Identify which cell holds the provided text, then report its (X, Y) central coordinate. 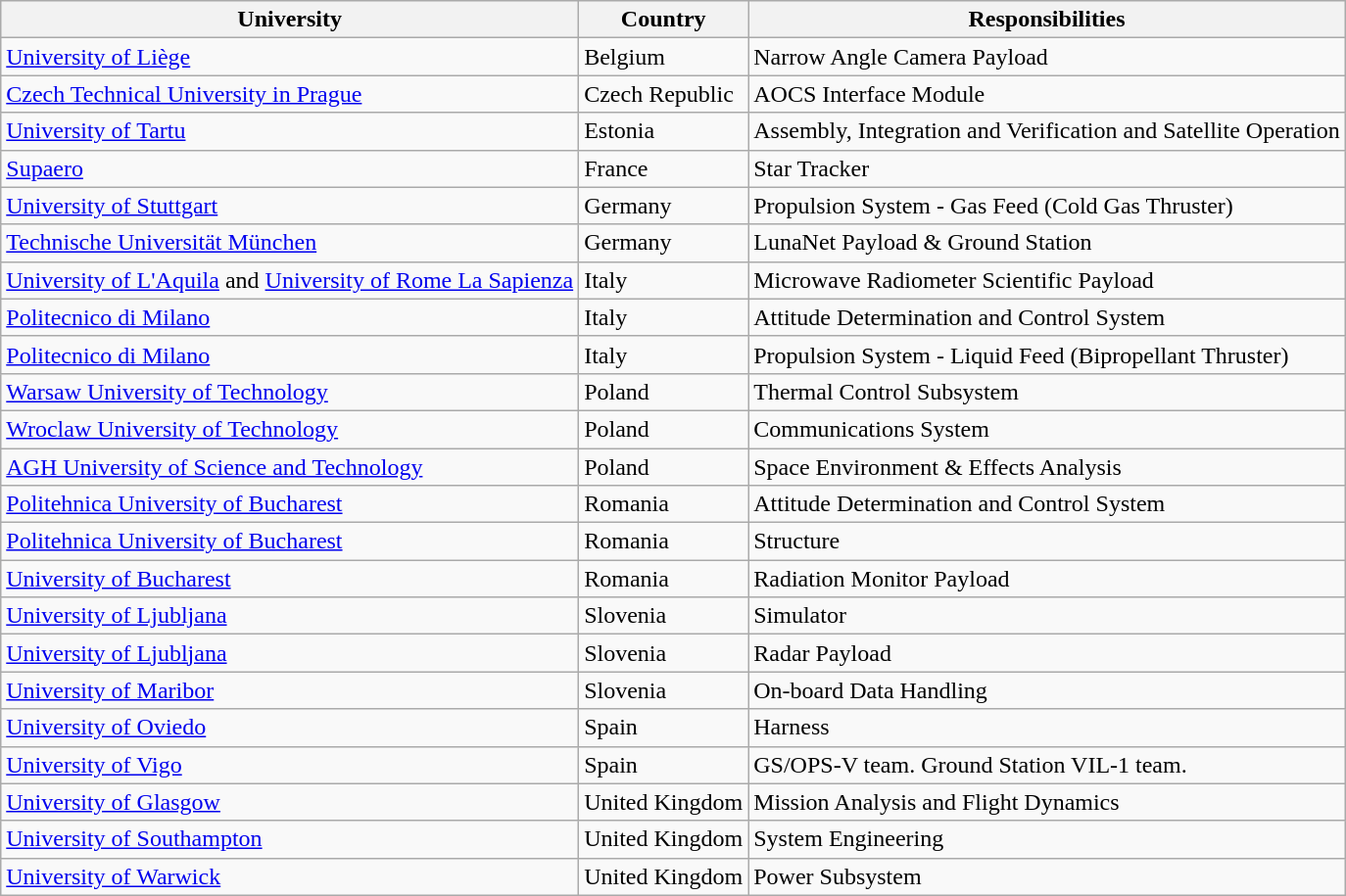
University of Southampton (290, 839)
Czech Technical University in Prague (290, 94)
Estonia (664, 131)
Propulsion System - Gas Feed (Cold Gas Thruster) (1047, 206)
Supaero (290, 168)
University (290, 20)
Structure (1047, 542)
Czech Republic (664, 94)
Simulator (1047, 616)
University of Vigo (290, 765)
Power Subsystem (1047, 876)
Country (664, 20)
Radar Payload (1047, 653)
Harness (1047, 728)
France (664, 168)
University of Tartu (290, 131)
Responsibilities (1047, 20)
Microwave Radiometer Scientific Payload (1047, 280)
Propulsion System - Liquid Feed (Bipropellant Thruster) (1047, 354)
Assembly, Integration and Verification and Satellite Operation (1047, 131)
University of Liège (290, 57)
Radiation Monitor Payload (1047, 579)
Mission Analysis and Flight Dynamics (1047, 802)
Narrow Angle Camera Payload (1047, 57)
Wroclaw University of Technology (290, 429)
University of Oviedo (290, 728)
GS/OPS-V team. Ground Station VIL-1 team. (1047, 765)
University of Stuttgart (290, 206)
University of Bucharest (290, 579)
AGH University of Science and Technology (290, 467)
University of L'Aquila and University of Rome La Sapienza (290, 280)
Communications System (1047, 429)
System Engineering (1047, 839)
Thermal Control Subsystem (1047, 392)
University of Warwick (290, 876)
Warsaw University of Technology (290, 392)
On-board Data Handling (1047, 690)
Space Environment & Effects Analysis (1047, 467)
Star Tracker (1047, 168)
LunaNet Payload & Ground Station (1047, 243)
University of Glasgow (290, 802)
University of Maribor (290, 690)
Belgium (664, 57)
Technische Universität München (290, 243)
AOCS Interface Module (1047, 94)
